Identify which cell holds the provided text, then report its (x, y) central coordinate. 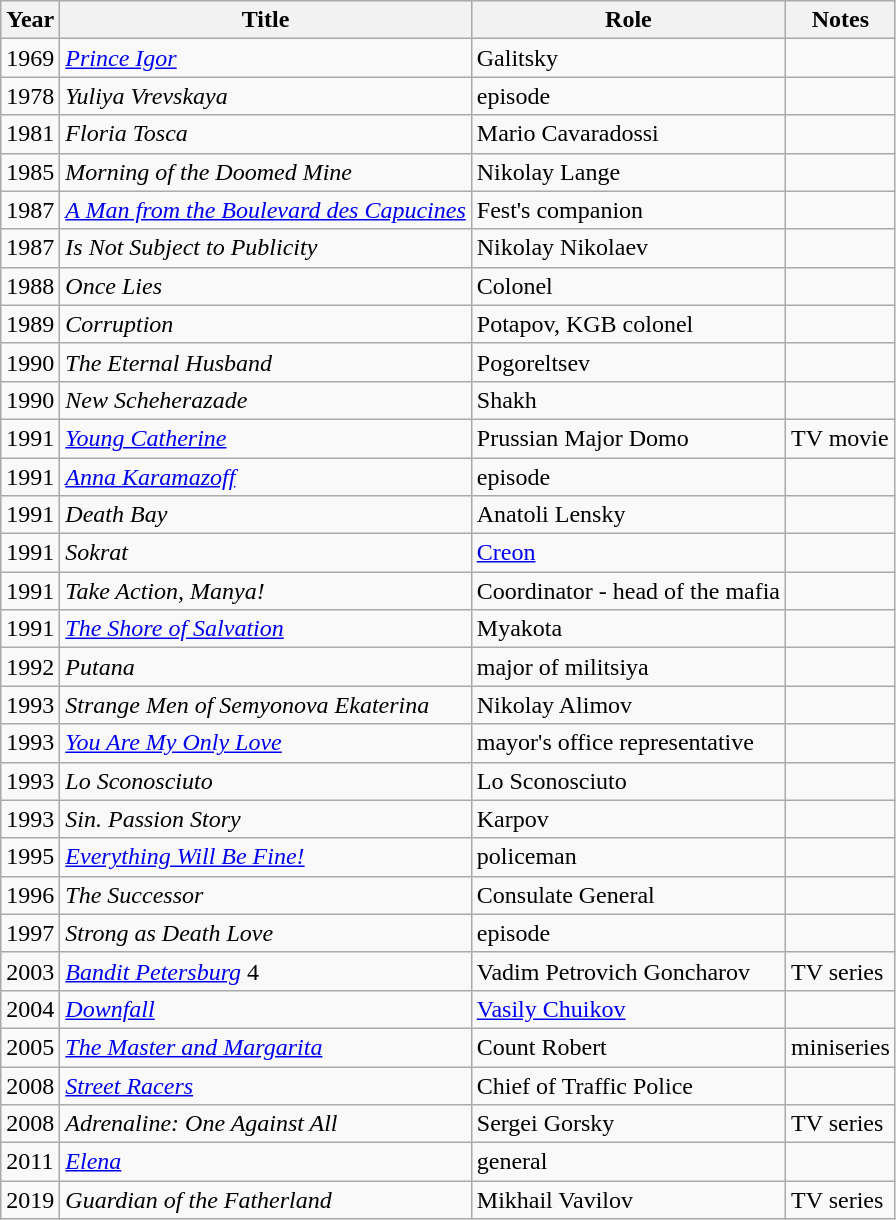
Title (266, 20)
Downfall (266, 1009)
Myakota (628, 629)
1997 (30, 933)
Notes (841, 20)
You Are My Only Love (266, 743)
Bandit Petersburg 4 (266, 971)
general (628, 1162)
Creon (628, 553)
Pogoreltsev (628, 362)
The Successor (266, 895)
2004 (30, 1009)
1995 (30, 857)
1969 (30, 58)
Is Not Subject to Publicity (266, 248)
New Scheherazade (266, 400)
Floria Tosca (266, 134)
1988 (30, 286)
Shakh (628, 400)
Strong as Death Love (266, 933)
Once Lies (266, 286)
2019 (30, 1200)
TV movie (841, 438)
Colonel (628, 286)
2011 (30, 1162)
Anna Karamazoff (266, 477)
Adrenaline: One Against All (266, 1124)
Sokrat (266, 553)
policeman (628, 857)
miniseries (841, 1047)
Young Catherine (266, 438)
Nikolay Lange (628, 172)
The Shore of Salvation (266, 629)
Nikolay Alimov (628, 705)
Corruption (266, 324)
Vadim Petrovich Goncharov (628, 971)
Death Bay (266, 515)
mayor's office representative (628, 743)
Anatoli Lensky (628, 515)
major of militsiya (628, 667)
Galitsky (628, 58)
Take Action, Manya! (266, 591)
1978 (30, 96)
Everything Will Be Fine! (266, 857)
Coordinator - head of the mafia (628, 591)
Vasily Chuikov (628, 1009)
1981 (30, 134)
Chief of Traffic Police (628, 1085)
1992 (30, 667)
Year (30, 20)
Count Robert (628, 1047)
Mario Cavaradossi (628, 134)
Prussian Major Domo (628, 438)
Putana (266, 667)
A Man from the Boulevard des Capucines (266, 210)
Nikolay Nikolaev (628, 248)
1996 (30, 895)
Consulate General (628, 895)
2003 (30, 971)
Potapov, KGB colonel (628, 324)
The Eternal Husband (266, 362)
Fest's companion (628, 210)
Mikhail Vavilov (628, 1200)
Morning of the Doomed Mine (266, 172)
1985 (30, 172)
Elena (266, 1162)
Yuliya Vrevskaya (266, 96)
Guardian of the Fatherland (266, 1200)
Prince Igor (266, 58)
Street Racers (266, 1085)
Role (628, 20)
Karpov (628, 819)
Strange Men of Semyonova Ekaterina (266, 705)
1989 (30, 324)
Sin. Passion Story (266, 819)
2005 (30, 1047)
The Master and Margarita (266, 1047)
Sergei Gorsky (628, 1124)
